Identify which cell holds the provided text, then report its [X, Y] central coordinate. 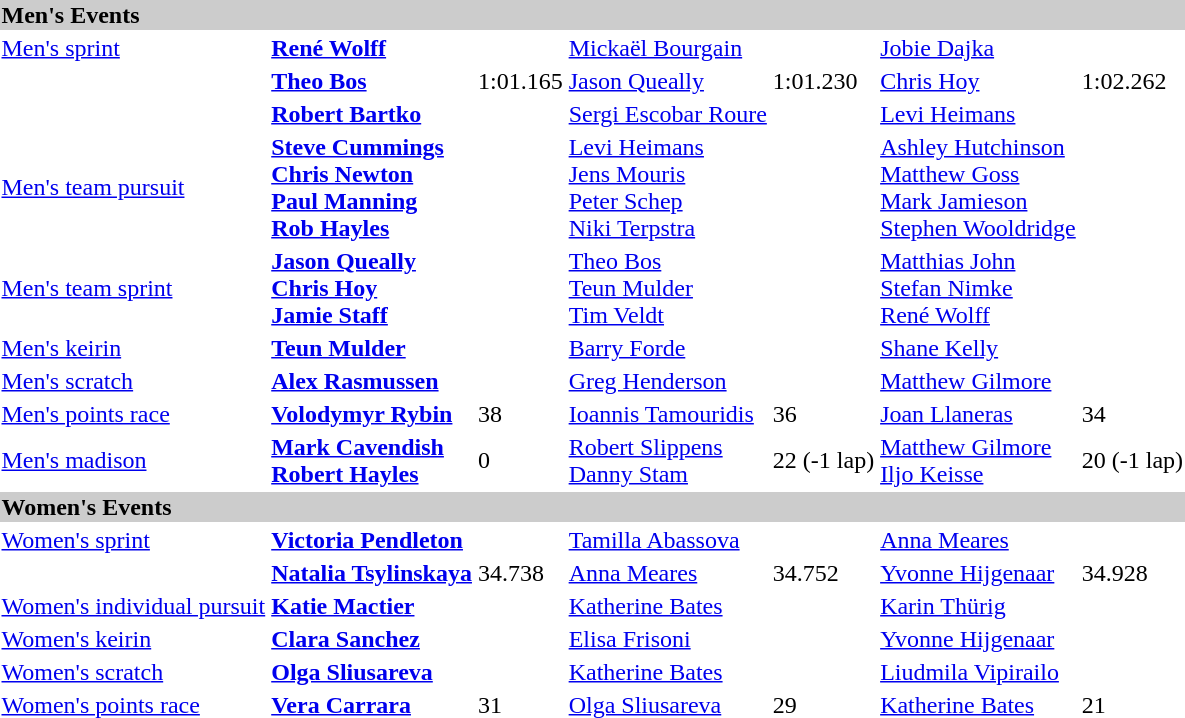
Men's points race [134, 414]
Men's sprint [134, 48]
Men's keirin [134, 348]
Volodymyr Rybin [372, 414]
Theo Bos [372, 81]
Matthew Gilmore [978, 381]
Elisa Frisoni [668, 639]
Men's team sprint [134, 288]
34.752 [823, 573]
Barry Forde [668, 348]
Chris Hoy [978, 81]
Teun Mulder [372, 348]
20 (-1 lap) [1132, 460]
Theo BosTeun MulderTim Veldt [668, 288]
Levi Heimans [978, 114]
René Wolff [372, 48]
Liudmila Vipirailo [978, 672]
Men's team pursuit [134, 188]
Men's madison [134, 460]
Olga Sliusareva [372, 672]
Women's keirin [134, 639]
Women's individual pursuit [134, 606]
Alex Rasmussen [372, 381]
Levi HeimansJens MourisPeter SchepNiki Terpstra [668, 188]
1:01.165 [520, 81]
34.928 [1132, 573]
34 [1132, 414]
Jason Queally [668, 81]
Greg Henderson [668, 381]
Men's scratch [134, 381]
Mickaël Bourgain [668, 48]
Men's Events [592, 15]
Steve CummingsChris NewtonPaul ManningRob Hayles [372, 188]
Clara Sanchez [372, 639]
1:02.262 [1132, 81]
Women's Events [592, 507]
Tamilla Abassova [668, 540]
Matthias JohnStefan NimkeRené Wolff [978, 288]
0 [520, 460]
Matthew GilmoreIljo Keisse [978, 460]
Ioannis Tamouridis [668, 414]
Natalia Tsylinskaya [372, 573]
Mark CavendishRobert Hayles [372, 460]
Karin Thürig [978, 606]
1:01.230 [823, 81]
38 [520, 414]
Robert Bartko [372, 114]
Women's sprint [134, 540]
Joan Llaneras [978, 414]
Women's scratch [134, 672]
Shane Kelly [978, 348]
36 [823, 414]
34.738 [520, 573]
Victoria Pendleton [372, 540]
Robert SlippensDanny Stam [668, 460]
Jason QueallyChris HoyJamie Staff [372, 288]
Jobie Dajka [978, 48]
Ashley HutchinsonMatthew GossMark JamiesonStephen Wooldridge [978, 188]
Sergi Escobar Roure [668, 114]
22 (-1 lap) [823, 460]
Katie Mactier [372, 606]
